Output the (x, y) coordinate of the center of the cell containing the given text.  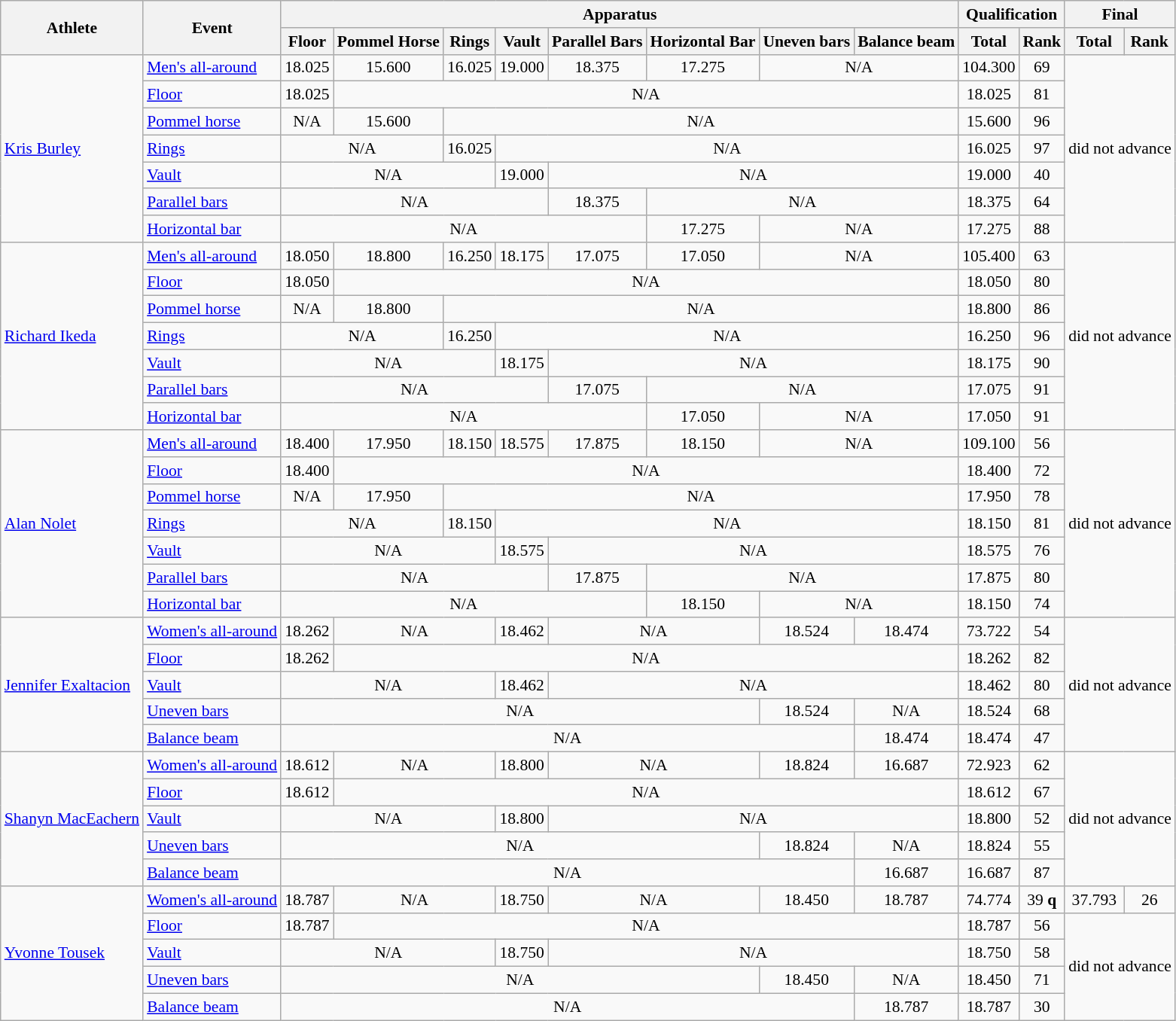
Event (212, 27)
74 (1042, 605)
55 (1042, 846)
87 (1042, 873)
72.923 (989, 766)
63 (1042, 256)
88 (1042, 229)
Athlete (72, 27)
37.793 (1094, 900)
Horizontal Bar (703, 41)
Yvonne Tousek (72, 953)
76 (1042, 551)
67 (1042, 792)
86 (1042, 309)
Final (1120, 14)
Alan Nolet (72, 524)
30 (1042, 1007)
54 (1042, 632)
26 (1150, 900)
90 (1042, 363)
104.300 (989, 68)
Richard Ikeda (72, 336)
74.774 (989, 900)
72 (1042, 471)
82 (1042, 658)
39 q (1042, 900)
Kris Burley (72, 148)
Pommel Horse (388, 41)
105.400 (989, 256)
71 (1042, 980)
Parallel Bars (598, 41)
62 (1042, 766)
109.100 (989, 443)
Apparatus (620, 14)
47 (1042, 739)
Shanyn MacEachern (72, 819)
78 (1042, 497)
97 (1042, 148)
58 (1042, 953)
52 (1042, 819)
69 (1042, 68)
64 (1042, 203)
Qualification (1012, 14)
68 (1042, 712)
73.722 (989, 632)
Jennifer Exaltacion (72, 685)
40 (1042, 175)
